From the cell containing the given text, extract its center point as (X, Y) coordinate. 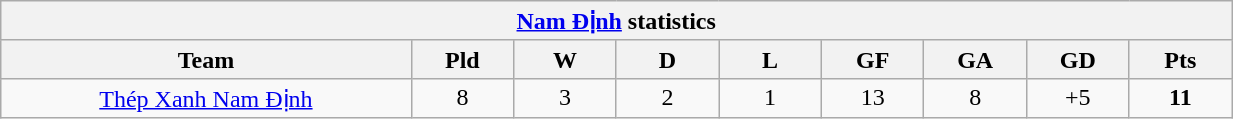
3 (566, 98)
Thép Xanh Nam Định (206, 98)
Team (206, 59)
Pts (1180, 59)
2 (668, 98)
L (770, 59)
Pld (462, 59)
W (566, 59)
1 (770, 98)
Nam Định statistics (616, 21)
13 (872, 98)
GA (976, 59)
11 (1180, 98)
GD (1078, 59)
GF (872, 59)
D (668, 59)
+5 (1078, 98)
